Return the [X, Y] coordinate for the center point of the cell that contains the specified text.  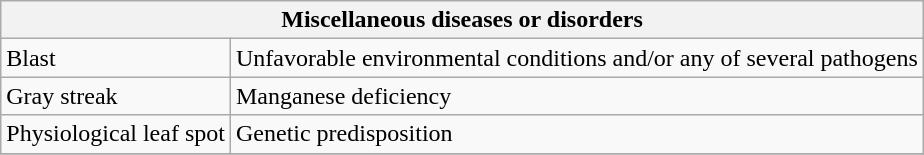
Manganese deficiency [576, 96]
Genetic predisposition [576, 134]
Physiological leaf spot [116, 134]
Gray streak [116, 96]
Unfavorable environmental conditions and/or any of several pathogens [576, 58]
Miscellaneous diseases or disorders [462, 20]
Blast [116, 58]
